From the cell containing the given text, extract its center point as (X, Y) coordinate. 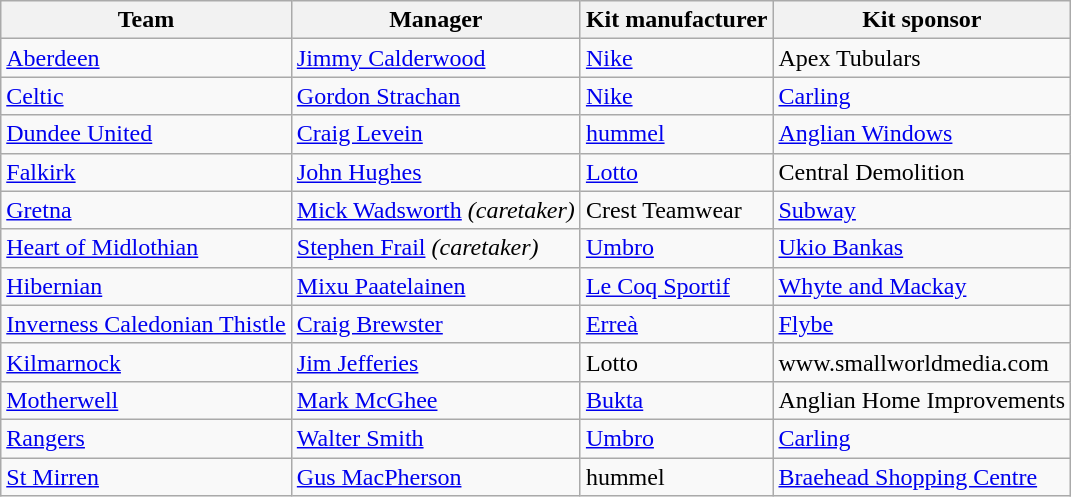
Mixu Paatelainen (436, 286)
Erreà (676, 324)
Gordon Strachan (436, 96)
Crest Teamwear (676, 210)
Celtic (146, 96)
Apex Tubulars (922, 58)
www.smallworldmedia.com (922, 362)
Craig Levein (436, 134)
Stephen Frail (caretaker) (436, 248)
Flybe (922, 324)
Hibernian (146, 286)
Aberdeen (146, 58)
Inverness Caledonian Thistle (146, 324)
Anglian Home Improvements (922, 400)
Bukta (676, 400)
Gus MacPherson (436, 477)
Mick Wadsworth (caretaker) (436, 210)
Le Coq Sportif (676, 286)
Jimmy Calderwood (436, 58)
Jim Jefferies (436, 362)
Subway (922, 210)
Craig Brewster (436, 324)
Falkirk (146, 172)
Kit manufacturer (676, 20)
Whyte and Mackay (922, 286)
Motherwell (146, 400)
Central Demolition (922, 172)
Team (146, 20)
Rangers (146, 438)
Kilmarnock (146, 362)
Kit sponsor (922, 20)
Mark McGhee (436, 400)
Manager (436, 20)
Gretna (146, 210)
St Mirren (146, 477)
Ukio Bankas (922, 248)
Walter Smith (436, 438)
Heart of Midlothian (146, 248)
Braehead Shopping Centre (922, 477)
John Hughes (436, 172)
Dundee United (146, 134)
Anglian Windows (922, 134)
